From the cell containing the given text, extract its center point as [X, Y] coordinate. 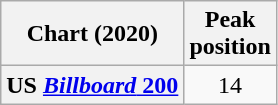
US Billboard 200 [92, 85]
Chart (2020) [92, 34]
14 [230, 85]
Peakposition [230, 34]
